Return the [X, Y] coordinate for the center point of the cell that contains the specified text.  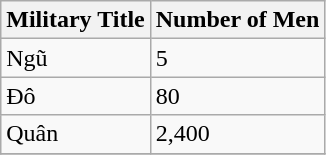
Quân [76, 134]
Military Title [76, 20]
Ngũ [76, 58]
2,400 [238, 134]
Number of Men [238, 20]
Đô [76, 96]
5 [238, 58]
80 [238, 96]
